For the text-containing cell, return its midpoint in [X, Y] coordinate format. 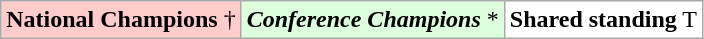
Conference Champions * [372, 20]
National Champions † [121, 20]
Shared standing T [603, 20]
